Return [x, y] of the center of cell containing provided text 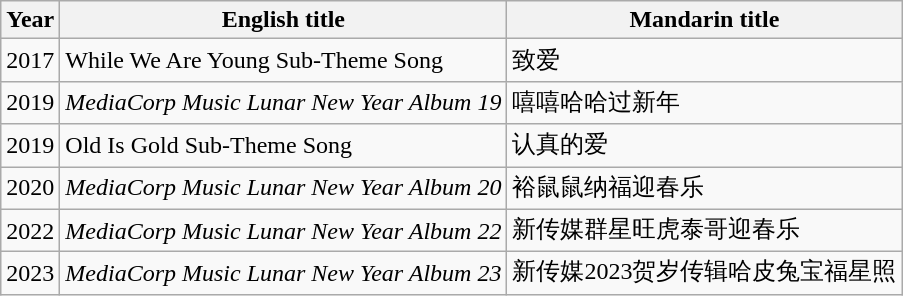
English title [284, 20]
认真的爱 [704, 146]
Mandarin title [704, 20]
Year [30, 20]
MediaCorp Music Lunar New Year Album 20 [284, 188]
While We Are Young Sub-Theme Song [284, 60]
Old Is Gold Sub-Theme Song [284, 146]
2017 [30, 60]
MediaCorp Music Lunar New Year Album 19 [284, 102]
致爱 [704, 60]
2022 [30, 230]
嘻嘻哈哈过新年 [704, 102]
2020 [30, 188]
2023 [30, 274]
裕鼠鼠纳福迎春乐 [704, 188]
新传媒群星旺虎泰哥迎春乐 [704, 230]
新传媒2023贺岁传辑哈皮兔宝福星照 [704, 274]
MediaCorp Music Lunar New Year Album 23 [284, 274]
MediaCorp Music Lunar New Year Album 22 [284, 230]
